Detect which cell encompasses the target text, then output its [X, Y] center coordinate. 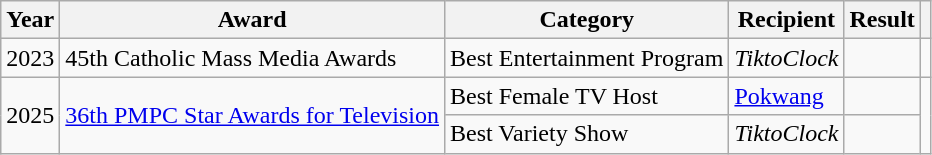
Recipient [786, 20]
2025 [30, 115]
Best Variety Show [587, 134]
Best Female TV Host [587, 96]
Year [30, 20]
Result [882, 20]
2023 [30, 58]
Category [587, 20]
Award [252, 20]
Best Entertainment Program [587, 58]
36th PMPC Star Awards for Television [252, 115]
45th Catholic Mass Media Awards [252, 58]
Pokwang [786, 96]
